Scan for the cell matching the given text and deliver its [x, y] coordinate at center. 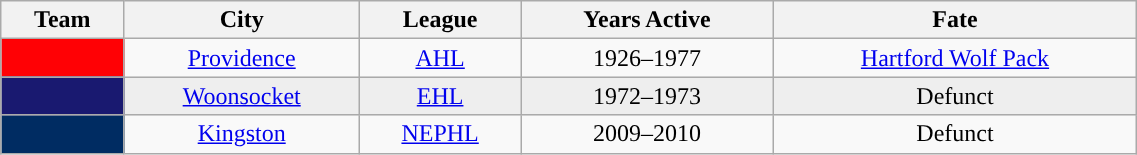
Team [62, 20]
Providence [242, 58]
League [440, 20]
2009–2010 [647, 134]
AHL [440, 58]
1972–1973 [647, 96]
Woonsocket [242, 96]
NEPHL [440, 134]
City [242, 20]
Fate [955, 20]
1926–1977 [647, 58]
Hartford Wolf Pack [955, 58]
Years Active [647, 20]
EHL [440, 96]
Kingston [242, 134]
